Find where the given text appears and provide that cell's center as (X, Y) coordinate. 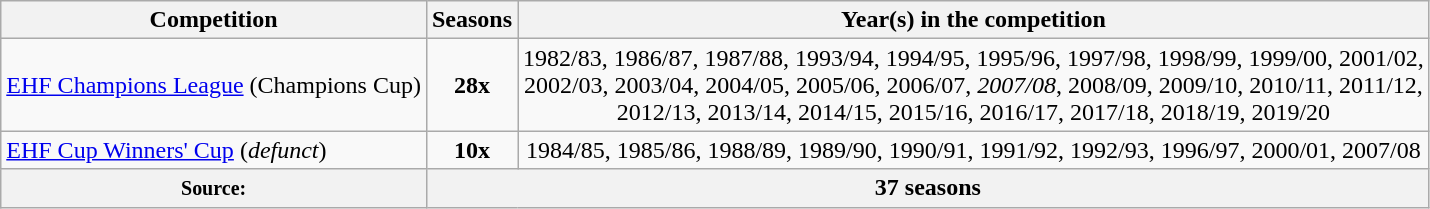
28x (472, 85)
Year(s) in the competition (974, 20)
EHF Champions League (Champions Cup) (214, 85)
Competition (214, 20)
10x (472, 150)
Source: (214, 188)
37 seasons (928, 188)
Seasons (472, 20)
EHF Cup Winners' Cup (defunct) (214, 150)
1984/85, 1985/86, 1988/89, 1989/90, 1990/91, 1991/92, 1992/93, 1996/97, 2000/01, 2007/08 (974, 150)
